Search for the cell housing the specified text and yield its [x, y] center coordinate. 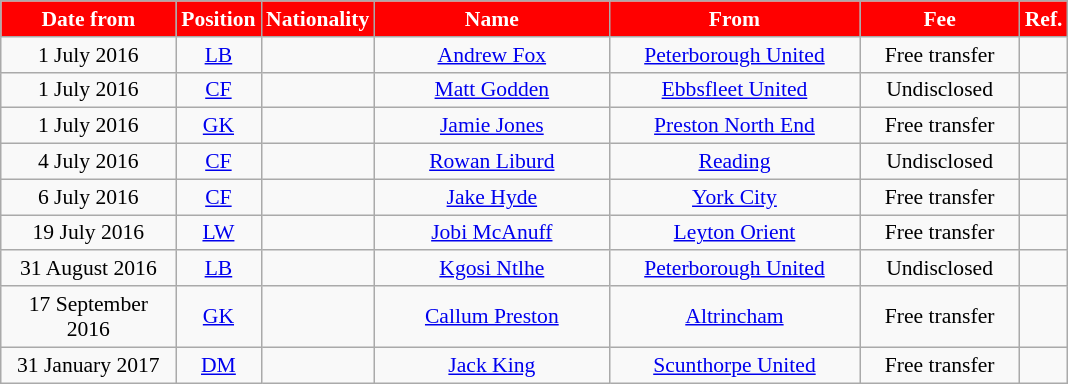
Ref. [1044, 19]
Callum Preston [492, 316]
31 January 2017 [88, 365]
Andrew Fox [492, 55]
Preston North End [734, 126]
Position [218, 19]
Leyton Orient [734, 233]
York City [734, 197]
Jamie Jones [492, 126]
4 July 2016 [88, 162]
Ebbsfleet United [734, 90]
Jobi McAnuff [492, 233]
LW [218, 233]
6 July 2016 [88, 197]
17 September 2016 [88, 316]
Matt Godden [492, 90]
19 July 2016 [88, 233]
Altrincham [734, 316]
DM [218, 365]
31 August 2016 [88, 269]
Jake Hyde [492, 197]
Reading [734, 162]
Date from [88, 19]
Scunthorpe United [734, 365]
Fee [940, 19]
Rowan Liburd [492, 162]
Name [492, 19]
Jack King [492, 365]
Kgosi Ntlhe [492, 269]
From [734, 19]
Nationality [318, 19]
